Return (X, Y) of the center of cell containing provided text 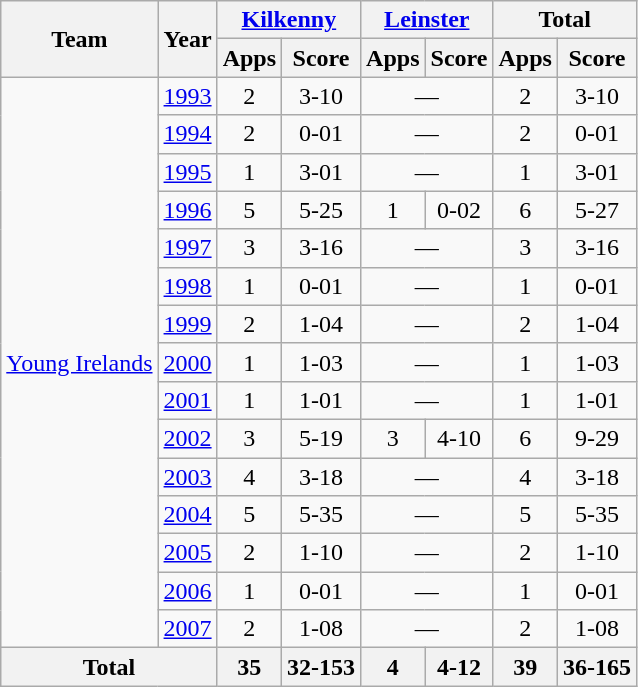
5-19 (322, 438)
2005 (188, 553)
9-29 (596, 438)
0-02 (459, 210)
2007 (188, 629)
Team (80, 39)
39 (525, 667)
1997 (188, 248)
Young Irelands (80, 362)
Leinster (427, 20)
32-153 (322, 667)
2002 (188, 438)
Kilkenny (288, 20)
35 (249, 667)
Year (188, 39)
1996 (188, 210)
2003 (188, 477)
1999 (188, 324)
2006 (188, 591)
1998 (188, 286)
4-12 (459, 667)
5-25 (322, 210)
36-165 (596, 667)
1995 (188, 172)
2000 (188, 362)
2001 (188, 400)
1994 (188, 134)
4-10 (459, 438)
1993 (188, 96)
2004 (188, 515)
5-27 (596, 210)
